Determine the [X, Y] coordinate at the center of the cell enclosing the given text.  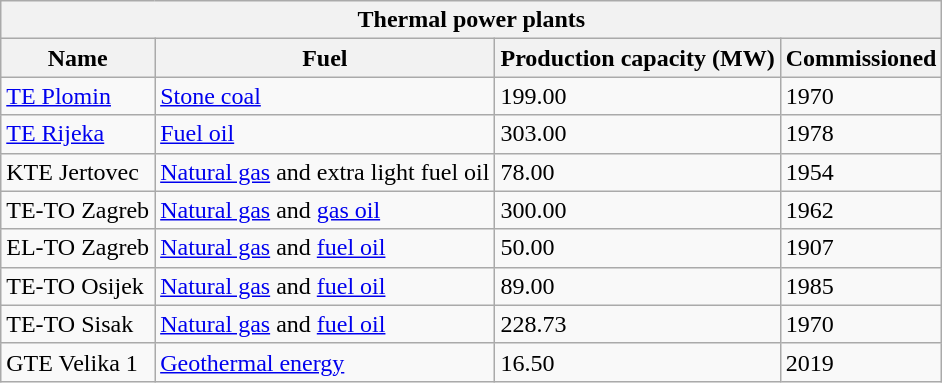
1962 [861, 210]
303.00 [638, 134]
Fuel oil [325, 134]
1907 [861, 248]
89.00 [638, 286]
Natural gas and gas oil [325, 210]
Commissioned [861, 58]
Fuel [325, 58]
1985 [861, 286]
Geothermal energy [325, 362]
78.00 [638, 172]
TE-TO Osijek [78, 286]
KTE Jertovec [78, 172]
199.00 [638, 96]
TE Plomin [78, 96]
300.00 [638, 210]
Production capacity (MW) [638, 58]
228.73 [638, 324]
GTE Velika 1 [78, 362]
1978 [861, 134]
Name [78, 58]
Natural gas and extra light fuel oil [325, 172]
2019 [861, 362]
TE-TO Sisak [78, 324]
EL-TO Zagreb [78, 248]
50.00 [638, 248]
TE Rijeka [78, 134]
TE-TO Zagreb [78, 210]
1954 [861, 172]
16.50 [638, 362]
Thermal power plants [472, 20]
Stone coal [325, 96]
